Determine the (X, Y) coordinate at the center of the cell enclosing the given text.  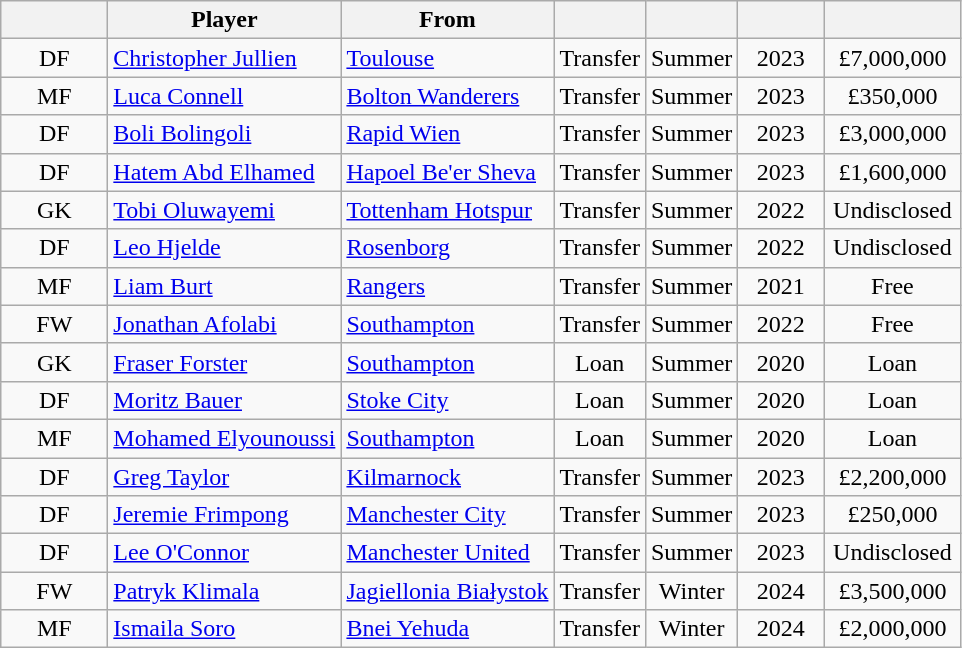
Patryk Klimala (224, 591)
Manchester United (448, 553)
Moritz Bauer (224, 400)
£2,000,000 (892, 629)
£3,000,000 (892, 134)
£250,000 (892, 515)
Rosenborg (448, 248)
Jagiellonia Białystok (448, 591)
Boli Bolingoli (224, 134)
Hatem Abd Elhamed (224, 172)
Toulouse (448, 58)
Fraser Forster (224, 362)
Luca Connell (224, 96)
Stoke City (448, 400)
£1,600,000 (892, 172)
From (448, 20)
Kilmarnock (448, 477)
Bolton Wanderers (448, 96)
Jonathan Afolabi (224, 324)
£350,000 (892, 96)
Bnei Yehuda (448, 629)
Tobi Oluwayemi (224, 210)
£2,200,000 (892, 477)
Liam Burt (224, 286)
Rangers (448, 286)
Manchester City (448, 515)
£7,000,000 (892, 58)
Hapoel Be'er Sheva (448, 172)
Lee O'Connor (224, 553)
Greg Taylor (224, 477)
Tottenham Hotspur (448, 210)
£3,500,000 (892, 591)
Rapid Wien (448, 134)
2021 (781, 286)
Mohamed Elyounoussi (224, 438)
Christopher Jullien (224, 58)
Player (224, 20)
Jeremie Frimpong (224, 515)
Ismaila Soro (224, 629)
Leo Hjelde (224, 248)
